Provide the [X, Y] coordinate of the cell's center where the given text is located.  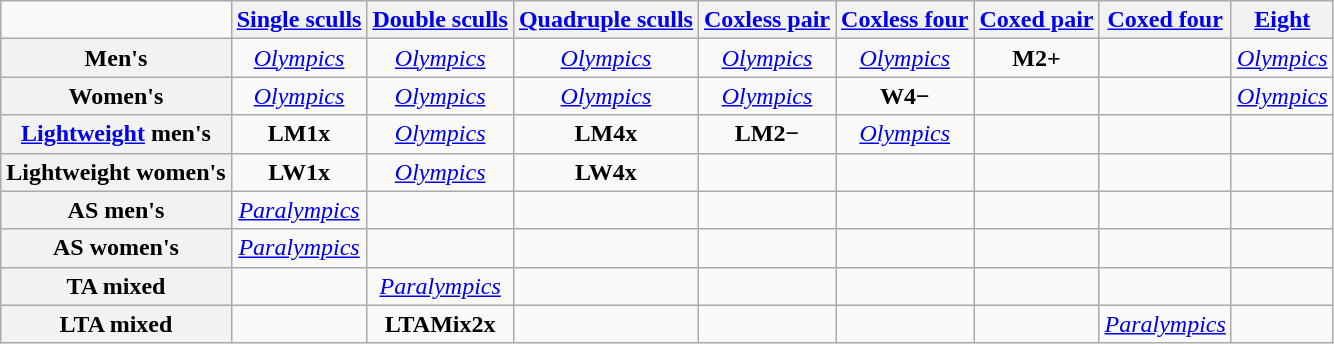
Coxless four [905, 20]
LTA mixed [116, 324]
LM1x [299, 134]
LW4x [606, 172]
Lightweight men's [116, 134]
Eight [1282, 20]
M2+ [1036, 58]
LW1x [299, 172]
Coxless pair [766, 20]
Quadruple sculls [606, 20]
AS women's [116, 248]
LM2− [766, 134]
Lightweight women's [116, 172]
Men's [116, 58]
W4− [905, 96]
Single sculls [299, 20]
Double sculls [440, 20]
AS men's [116, 210]
TA mixed [116, 286]
Women's [116, 96]
Coxed four [1165, 20]
LTAMix2x [440, 324]
Coxed pair [1036, 20]
LM4x [606, 134]
